Find where the given text appears and provide that cell's center as (x, y) coordinate. 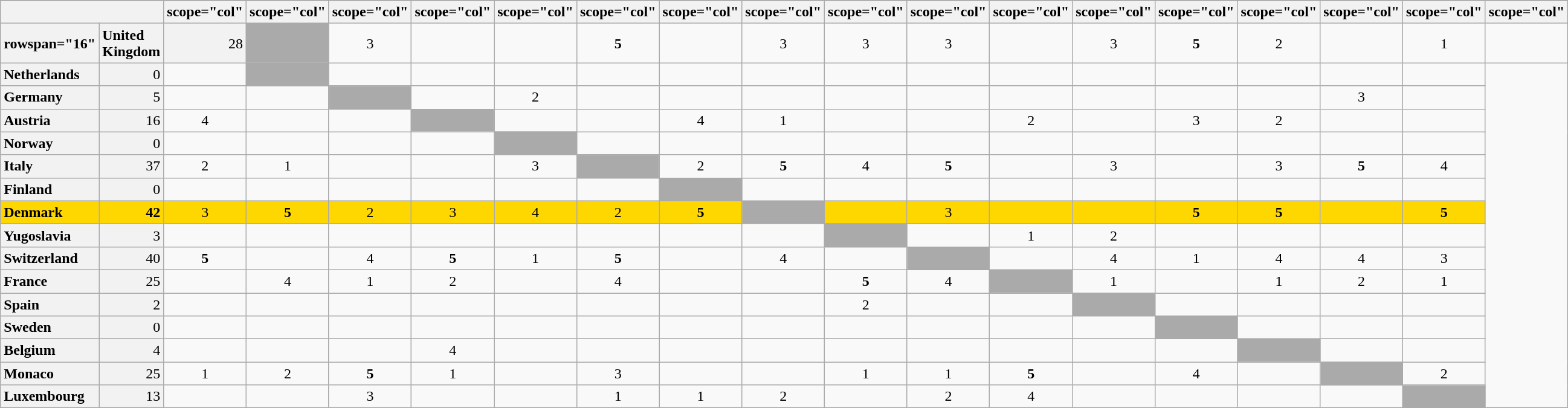
28 (205, 44)
40 (132, 258)
Belgium (50, 351)
13 (132, 397)
France (50, 281)
Sweden (50, 328)
Switzerland (50, 258)
Monaco (50, 374)
Yugoslavia (50, 235)
Italy (50, 166)
Spain (50, 304)
Luxembourg (50, 397)
37 (132, 166)
Austria (50, 120)
Germany (50, 97)
rowspan="16" (50, 44)
Norway (50, 143)
Denmark (50, 212)
Netherlands (50, 74)
Finland (50, 189)
United Kingdom (132, 44)
16 (132, 120)
42 (132, 212)
